Return the [X, Y] coordinate for the center point of the cell that contains the specified text.  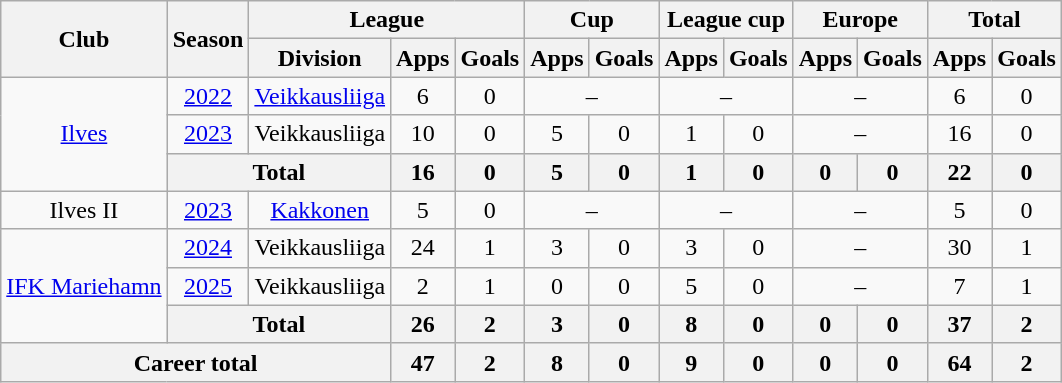
2025 [208, 286]
2022 [208, 96]
League [387, 20]
Season [208, 39]
26 [423, 324]
10 [423, 134]
9 [691, 362]
24 [423, 248]
7 [959, 286]
Cup [592, 20]
22 [959, 172]
Division [320, 58]
Europe [860, 20]
Kakkonen [320, 210]
IFK Mariehamn [84, 286]
Career total [196, 362]
47 [423, 362]
37 [959, 324]
Ilves [84, 134]
30 [959, 248]
64 [959, 362]
Club [84, 39]
2024 [208, 248]
Ilves II [84, 210]
League cup [726, 20]
